Determine the (X, Y) coordinate at the center of the cell enclosing the given text.  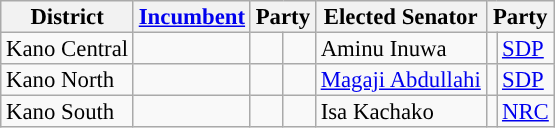
Kano Central (68, 49)
Kano South (68, 112)
Kano North (68, 80)
Incumbent (192, 17)
Isa Kachako (400, 112)
NRC (526, 112)
Magaji Abdullahi (400, 80)
District (68, 17)
Aminu Inuwa (400, 49)
Elected Senator (400, 17)
